Capture the cell that displays the provided text and extract its (x, y) central coordinate. 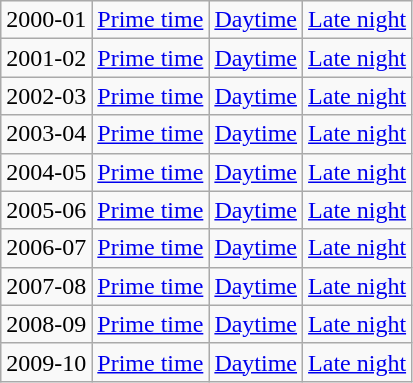
2009-10 (46, 362)
2003-04 (46, 134)
2005-06 (46, 210)
2008-09 (46, 324)
2001-02 (46, 58)
2006-07 (46, 248)
2000-01 (46, 20)
2002-03 (46, 96)
2004-05 (46, 172)
2007-08 (46, 286)
